Scan for the cell matching the given text and deliver its [X, Y] coordinate at center. 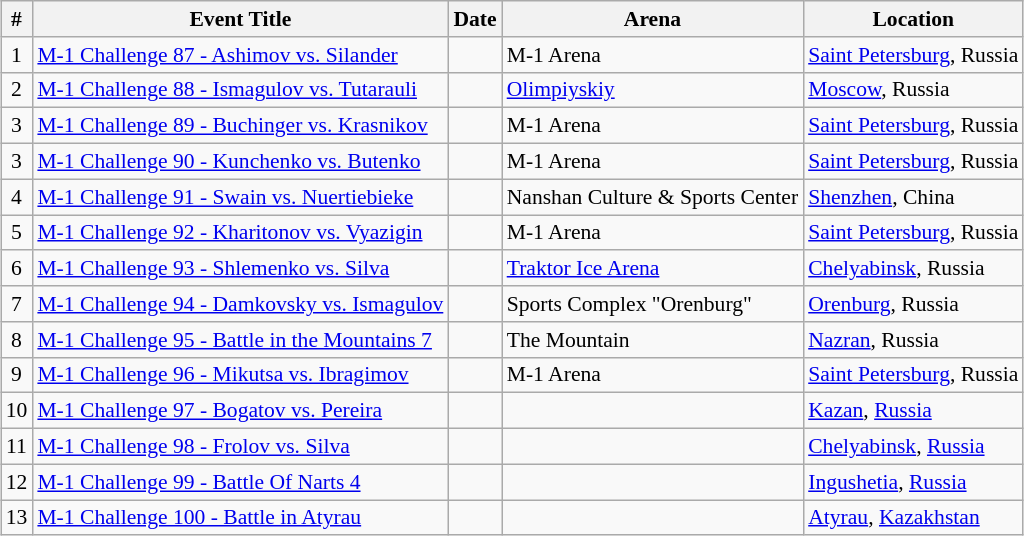
10 [17, 411]
11 [17, 447]
7 [17, 304]
8 [17, 340]
M-1 Challenge 92 - Kharitonov vs. Vyazigin [240, 233]
M-1 Challenge 91 - Swain vs. Nuertiebieke [240, 197]
M-1 Challenge 90 - Kunchenko vs. Butenko [240, 162]
# [17, 19]
Nazran, Russia [913, 340]
M-1 Challenge 88 - Ismagulov vs. Tutarauli [240, 90]
Nanshan Culture & Sports Center [653, 197]
M-1 Challenge 100 - Battle in Atyrau [240, 518]
6 [17, 269]
Traktor Ice Arena [653, 269]
M-1 Challenge 95 - Battle in the Mountains 7 [240, 340]
Date [474, 19]
Sports Complex "Orenburg" [653, 304]
Shenzhen, China [913, 197]
4 [17, 197]
The Mountain [653, 340]
M-1 Challenge 99 - Battle Of Narts 4 [240, 482]
Location [913, 19]
13 [17, 518]
12 [17, 482]
M-1 Challenge 89 - Buchinger vs. Krasnikov [240, 126]
Olimpiyskiy [653, 90]
M-1 Challenge 93 - Shlemenko vs. Silva [240, 269]
5 [17, 233]
Event Title [240, 19]
Orenburg, Russia [913, 304]
9 [17, 375]
M-1 Challenge 87 - Ashimov vs. Silander [240, 55]
2 [17, 90]
M-1 Challenge 96 - Mikutsa vs. Ibragimov [240, 375]
Ingushetia, Russia [913, 482]
Moscow, Russia [913, 90]
Atyrau, Kazakhstan [913, 518]
M-1 Challenge 98 - Frolov vs. Silva [240, 447]
1 [17, 55]
Arena [653, 19]
M-1 Challenge 97 - Bogatov vs. Pereira [240, 411]
M-1 Challenge 94 - Damkovsky vs. Ismagulov [240, 304]
Kazan, Russia [913, 411]
